Return (x, y) of the center of cell containing provided text 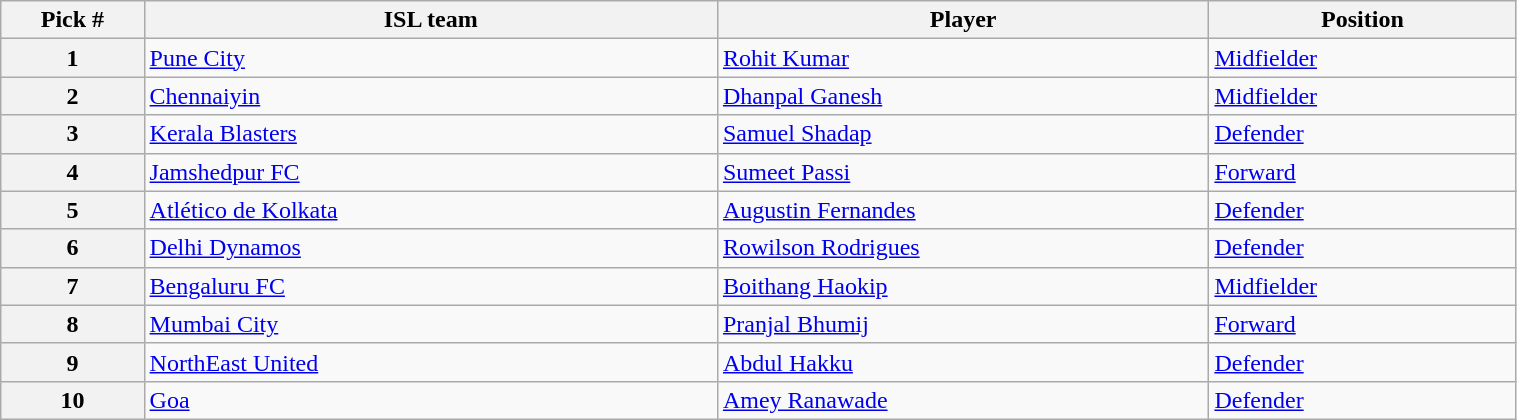
5 (72, 210)
4 (72, 172)
Boithang Haokip (962, 286)
Kerala Blasters (430, 134)
Sumeet Passi (962, 172)
NorthEast United (430, 362)
Pick # (72, 20)
Rohit Kumar (962, 58)
Augustin Fernandes (962, 210)
6 (72, 248)
Chennaiyin (430, 96)
Samuel Shadap (962, 134)
Abdul Hakku (962, 362)
9 (72, 362)
3 (72, 134)
Atlético de Kolkata (430, 210)
Amey Ranawade (962, 400)
Goa (430, 400)
10 (72, 400)
Rowilson Rodrigues (962, 248)
7 (72, 286)
Pune City (430, 58)
Dhanpal Ganesh (962, 96)
Position (1362, 20)
Pranjal Bhumij (962, 324)
2 (72, 96)
Jamshedpur FC (430, 172)
8 (72, 324)
Delhi Dynamos (430, 248)
Player (962, 20)
Bengaluru FC (430, 286)
1 (72, 58)
ISL team (430, 20)
Mumbai City (430, 324)
